Extract the (x, y) coordinate from the center of the cell holding the provided text.  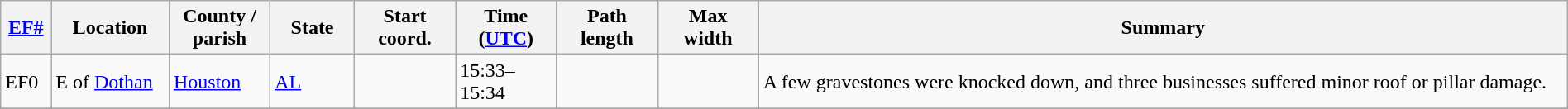
County / parish (219, 28)
A few gravestones were knocked down, and three businesses suffered minor roof or pillar damage. (1163, 81)
15:33–15:34 (506, 81)
Max width (708, 28)
EF0 (26, 81)
EF# (26, 28)
Start coord. (404, 28)
Summary (1163, 28)
AL (313, 81)
Path length (607, 28)
State (313, 28)
E of Dothan (111, 81)
Time (UTC) (506, 28)
Houston (219, 81)
Location (111, 28)
